Provide the (x, y) coordinate of the cell's center where the given text is located.  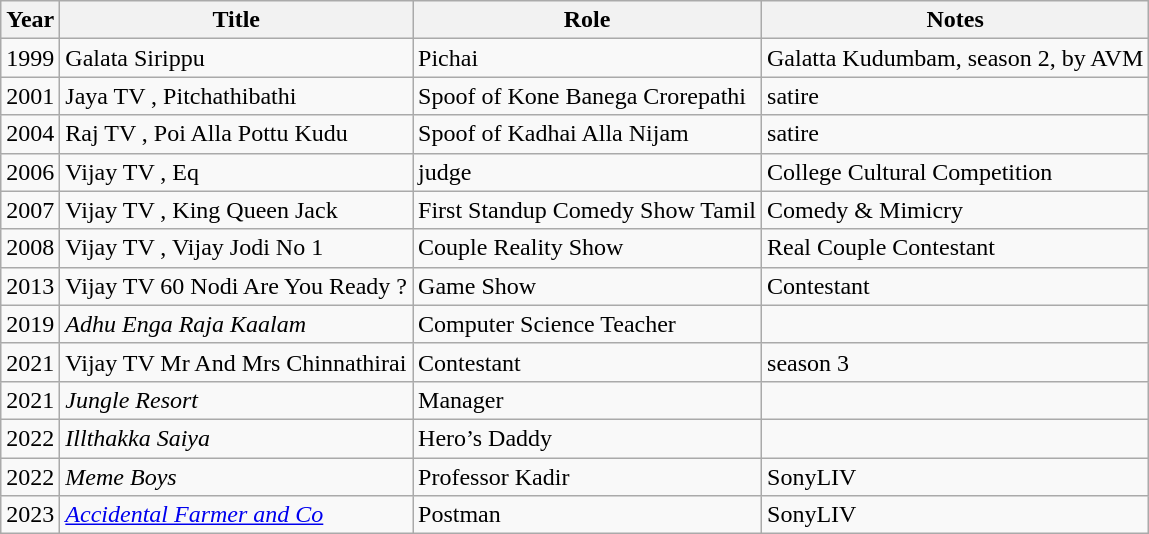
Comedy & Mimicry (956, 210)
Role (588, 20)
Jaya TV , Pitchathibathi (236, 96)
2004 (30, 134)
Pichai (588, 58)
Meme Boys (236, 477)
Illthakka Saiya (236, 438)
Notes (956, 20)
2013 (30, 286)
2007 (30, 210)
Professor Kadir (588, 477)
Spoof of Kadhai Alla Nijam (588, 134)
Accidental Farmer and Co (236, 515)
1999 (30, 58)
First Standup Comedy Show Tamil (588, 210)
Vijay TV 60 Nodi Are You Ready ? (236, 286)
Year (30, 20)
2001 (30, 96)
Couple Reality Show (588, 248)
Hero’s Daddy (588, 438)
Manager (588, 400)
College Cultural Competition (956, 172)
Adhu Enga Raja Kaalam (236, 324)
Spoof of Kone Banega Crorepathi (588, 96)
Postman (588, 515)
judge (588, 172)
Raj TV , Poi Alla Pottu Kudu (236, 134)
Vijay TV Mr And Mrs Chinnathirai (236, 362)
Galata Sirippu (236, 58)
2019 (30, 324)
Vijay TV , King Queen Jack (236, 210)
Vijay TV , Eq (236, 172)
2006 (30, 172)
Title (236, 20)
Game Show (588, 286)
Real Couple Contestant (956, 248)
season 3 (956, 362)
Vijay TV , Vijay Jodi No 1 (236, 248)
Galatta Kudumbam, season 2, by AVM (956, 58)
Jungle Resort (236, 400)
2008 (30, 248)
2023 (30, 515)
Computer Science Teacher (588, 324)
